Return the [X, Y] coordinate for the center point of the cell that contains the specified text.  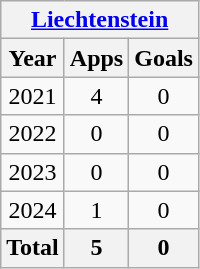
Apps [96, 58]
4 [96, 96]
2024 [33, 210]
5 [96, 248]
Year [33, 58]
Total [33, 248]
2023 [33, 172]
2021 [33, 96]
2022 [33, 134]
1 [96, 210]
Liechtenstein [100, 20]
Goals [164, 58]
